Identify which cell holds the provided text, then report its (X, Y) central coordinate. 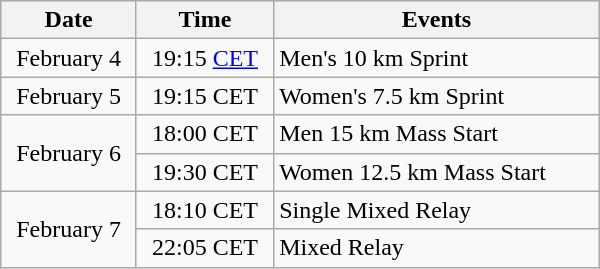
Single Mixed Relay (437, 210)
February 7 (69, 229)
Women 12.5 km Mass Start (437, 172)
Mixed Relay (437, 248)
February 6 (69, 153)
18:10 CET (204, 210)
Date (69, 20)
Women's 7.5 km Sprint (437, 96)
February 5 (69, 96)
Men's 10 km Sprint (437, 58)
Men 15 km Mass Start (437, 134)
Events (437, 20)
February 4 (69, 58)
19:30 CET (204, 172)
Time (204, 20)
22:05 CET (204, 248)
18:00 CET (204, 134)
